Search for the cell housing the specified text and yield its (x, y) center coordinate. 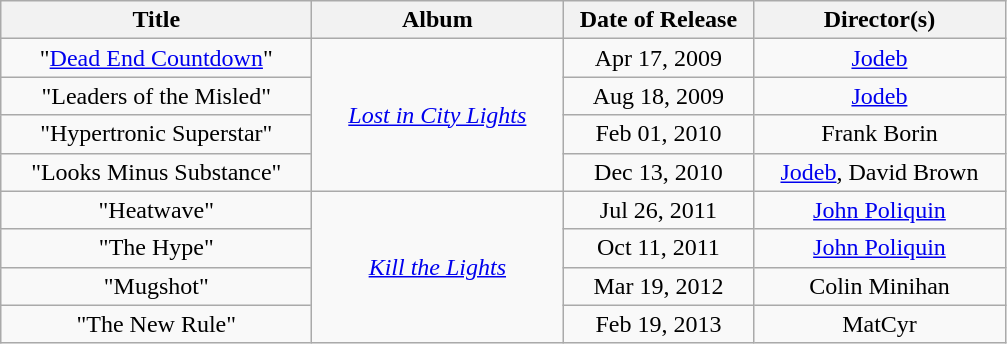
Jul 26, 2011 (658, 210)
Feb 19, 2013 (658, 324)
Album (438, 20)
Dec 13, 2010 (658, 172)
"The Hype" (156, 248)
"Looks Minus Substance" (156, 172)
"Mugshot" (156, 286)
"Hypertronic Superstar" (156, 134)
Frank Borin (880, 134)
MatCyr (880, 324)
Colin Minihan (880, 286)
"Dead End Countdown" (156, 58)
Aug 18, 2009 (658, 96)
"Heatwave" (156, 210)
Date of Release (658, 20)
Oct 11, 2011 (658, 248)
Director(s) (880, 20)
Apr 17, 2009 (658, 58)
Mar 19, 2012 (658, 286)
"Leaders of the Misled" (156, 96)
Feb 01, 2010 (658, 134)
Jodeb, David Brown (880, 172)
Title (156, 20)
Lost in City Lights (438, 115)
"The New Rule" (156, 324)
Kill the Lights (438, 267)
